Scan for the cell matching the given text and deliver its (x, y) coordinate at center. 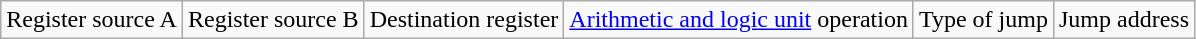
Jump address (1124, 20)
Destination register (464, 20)
Register source A (92, 20)
Type of jump (983, 20)
Register source B (273, 20)
Arithmetic and logic unit operation (739, 20)
